Determine the (x, y) coordinate at the center of the cell enclosing the given text.  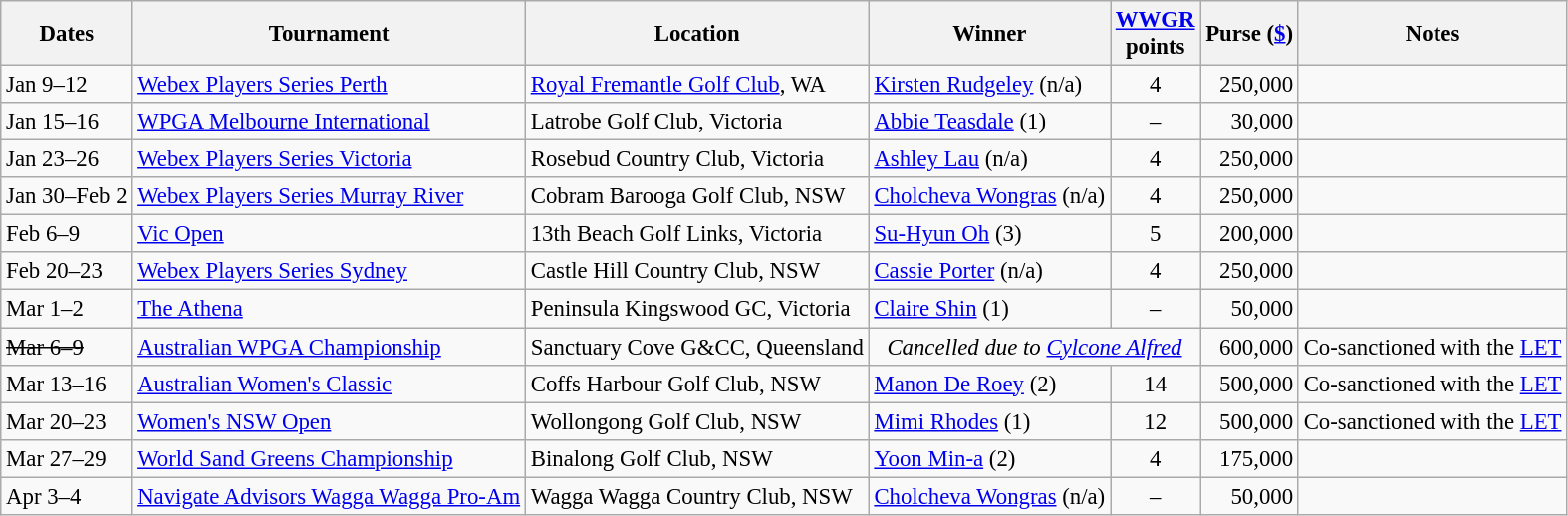
Vic Open (329, 234)
Webex Players Series Perth (329, 85)
Binalong Golf Club, NSW (697, 458)
Jan 30–Feb 2 (67, 196)
Mar 13–16 (67, 384)
Castle Hill Country Club, NSW (697, 272)
Tournament (329, 34)
Wollongong Golf Club, NSW (697, 421)
Sanctuary Cove G&CC, Queensland (697, 347)
Mar 1–2 (67, 309)
Kirsten Rudgeley (n/a) (989, 85)
600,000 (1249, 347)
Women's NSW Open (329, 421)
The Athena (329, 309)
Rosebud Country Club, Victoria (697, 159)
Latrobe Golf Club, Victoria (697, 122)
Notes (1433, 34)
Mar 20–23 (67, 421)
Webex Players Series Sydney (329, 272)
Coffs Harbour Golf Club, NSW (697, 384)
175,000 (1249, 458)
13th Beach Golf Links, Victoria (697, 234)
Webex Players Series Victoria (329, 159)
Winner (989, 34)
Purse ($) (1249, 34)
Mimi Rhodes (1) (989, 421)
Cancelled due to Cylcone Alfred (1034, 347)
Navigate Advisors Wagga Wagga Pro-Am (329, 496)
Su-Hyun Oh (3) (989, 234)
30,000 (1249, 122)
Jan 15–16 (67, 122)
Peninsula Kingswood GC, Victoria (697, 309)
Mar 27–29 (67, 458)
Jan 9–12 (67, 85)
World Sand Greens Championship (329, 458)
Australian WPGA Championship (329, 347)
12 (1155, 421)
Cobram Barooga Golf Club, NSW (697, 196)
Jan 23–26 (67, 159)
Feb 6–9 (67, 234)
Yoon Min-a (2) (989, 458)
14 (1155, 384)
Location (697, 34)
Australian Women's Classic (329, 384)
Mar 6–9 (67, 347)
Apr 3–4 (67, 496)
Claire Shin (1) (989, 309)
200,000 (1249, 234)
WPGA Melbourne International (329, 122)
Wagga Wagga Country Club, NSW (697, 496)
WWGRpoints (1155, 34)
Feb 20–23 (67, 272)
Royal Fremantle Golf Club, WA (697, 85)
Webex Players Series Murray River (329, 196)
5 (1155, 234)
Dates (67, 34)
Cassie Porter (n/a) (989, 272)
Ashley Lau (n/a) (989, 159)
Manon De Roey (2) (989, 384)
Abbie Teasdale (1) (989, 122)
